Locate the cell with the specified text and output its (x, y) center coordinate. 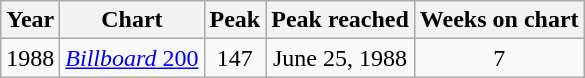
Billboard 200 (132, 58)
Chart (132, 20)
Weeks on chart (499, 20)
Peak reached (340, 20)
Peak (235, 20)
7 (499, 58)
147 (235, 58)
Year (30, 20)
June 25, 1988 (340, 58)
1988 (30, 58)
